Search for the cell housing the specified text and yield its [x, y] center coordinate. 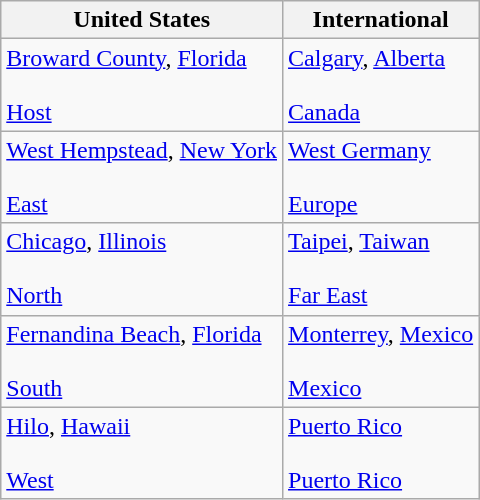
International [381, 20]
Hilo, HawaiiWest [142, 453]
West GermanyEurope [381, 177]
West Hempstead, New YorkEast [142, 177]
Taipei, TaiwanFar East [381, 269]
Broward County, FloridaHost [142, 85]
Monterrey, MexicoMexico [381, 361]
United States [142, 20]
Chicago, IllinoisNorth [142, 269]
Calgary, AlbertaCanada [381, 85]
Fernandina Beach, FloridaSouth [142, 361]
Puerto RicoPuerto Rico [381, 453]
